Return the (x, y) coordinate for the center point of the cell that contains the specified text.  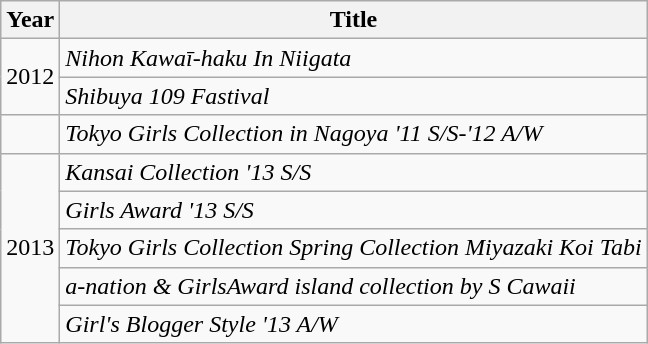
Girl's Blogger Style '13 A/W (354, 324)
2013 (30, 248)
2012 (30, 77)
a-nation & GirlsAward island collection by S Cawaii (354, 286)
Year (30, 20)
Tokyo Girls Collection Spring Collection Miyazaki Koi Tabi (354, 248)
Nihon Kawaī-haku In Niigata (354, 58)
Kansai Collection '13 S/S (354, 172)
Girls Award '13 S/S (354, 210)
Title (354, 20)
Shibuya 109 Fastival (354, 96)
Tokyo Girls Collection in Nagoya '11 S/S-'12 A/W (354, 134)
